Determine the [x, y] coordinate at the center of the cell enclosing the given text.  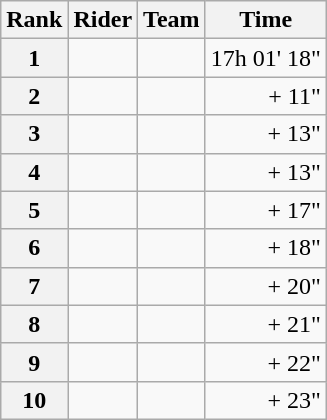
17h 01' 18" [266, 58]
4 [34, 172]
+ 20" [266, 286]
Rank [34, 20]
10 [34, 400]
9 [34, 362]
Team [172, 20]
Rider [103, 20]
+ 22" [266, 362]
+ 18" [266, 248]
2 [34, 96]
3 [34, 134]
+ 17" [266, 210]
Time [266, 20]
+ 11" [266, 96]
5 [34, 210]
+ 23" [266, 400]
7 [34, 286]
8 [34, 324]
+ 21" [266, 324]
1 [34, 58]
6 [34, 248]
